Locate the cell with the specified text and output its (X, Y) center coordinate. 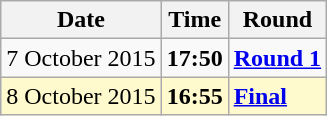
Round (277, 20)
16:55 (194, 96)
7 October 2015 (81, 58)
Time (194, 20)
Round 1 (277, 58)
Date (81, 20)
Final (277, 96)
8 October 2015 (81, 96)
17:50 (194, 58)
